For the text-containing cell, return its midpoint in [X, Y] coordinate format. 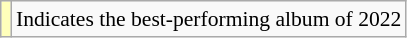
Indicates the best-performing album of 2022 [209, 19]
